For the text-containing cell, return its midpoint in [X, Y] coordinate format. 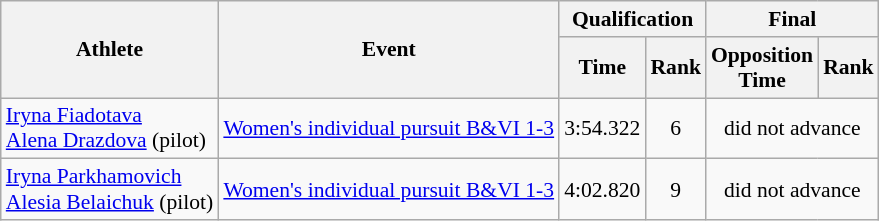
6 [676, 128]
Iryna Parkhamovich Alesia Belaichuk (pilot) [110, 190]
OppositionTime [762, 68]
3:54.322 [602, 128]
Iryna Fiadotava Alena Drazdova (pilot) [110, 128]
9 [676, 190]
Athlete [110, 50]
Event [388, 50]
Final [792, 19]
4:02.820 [602, 190]
Time [602, 68]
Qualification [632, 19]
